Identify which cell holds the provided text, then report its [x, y] central coordinate. 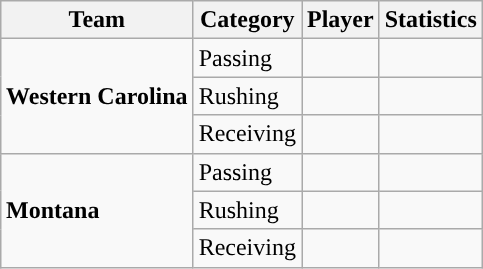
Player [341, 20]
Western Carolina [98, 96]
Category [247, 20]
Statistics [430, 20]
Team [98, 20]
Montana [98, 210]
